Scan for the cell matching the given text and deliver its [x, y] coordinate at center. 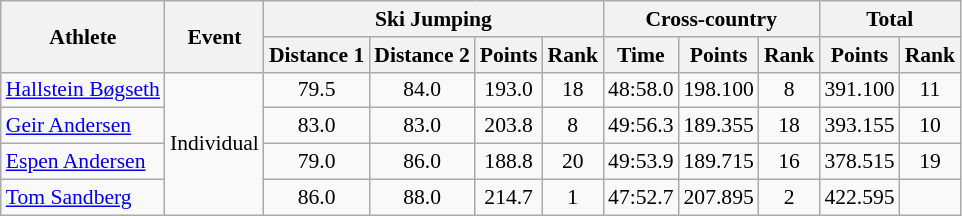
422.595 [859, 197]
49:53.9 [640, 162]
88.0 [422, 197]
214.7 [509, 197]
Cross-country [711, 19]
203.8 [509, 126]
Distance 2 [422, 55]
Tom Sandberg [83, 197]
207.895 [719, 197]
Espen Andersen [83, 162]
Hallstein Bøgseth [83, 90]
16 [790, 162]
Geir Andersen [83, 126]
Total [890, 19]
198.100 [719, 90]
Individual [214, 143]
Time [640, 55]
Event [214, 36]
378.515 [859, 162]
189.355 [719, 126]
79.5 [316, 90]
Ski Jumping [434, 19]
Distance 1 [316, 55]
79.0 [316, 162]
47:52.7 [640, 197]
393.155 [859, 126]
188.8 [509, 162]
2 [790, 197]
19 [930, 162]
84.0 [422, 90]
1 [572, 197]
20 [572, 162]
49:56.3 [640, 126]
Athlete [83, 36]
10 [930, 126]
391.100 [859, 90]
48:58.0 [640, 90]
11 [930, 90]
189.715 [719, 162]
193.0 [509, 90]
